Return the [x, y] coordinate for the center point of the cell that contains the specified text.  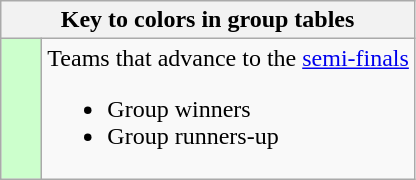
Teams that advance to the semi-finalsGroup winnersGroup runners-up [228, 109]
Key to colors in group tables [208, 20]
